Find where the given text appears and provide that cell's center as (x, y) coordinate. 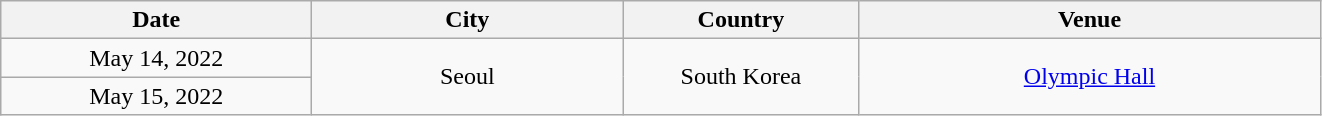
Seoul (468, 77)
City (468, 20)
Date (156, 20)
South Korea (741, 77)
Country (741, 20)
May 14, 2022 (156, 58)
Olympic Hall (1090, 77)
May 15, 2022 (156, 96)
Venue (1090, 20)
